Detect which cell encompasses the target text, then output its (x, y) center coordinate. 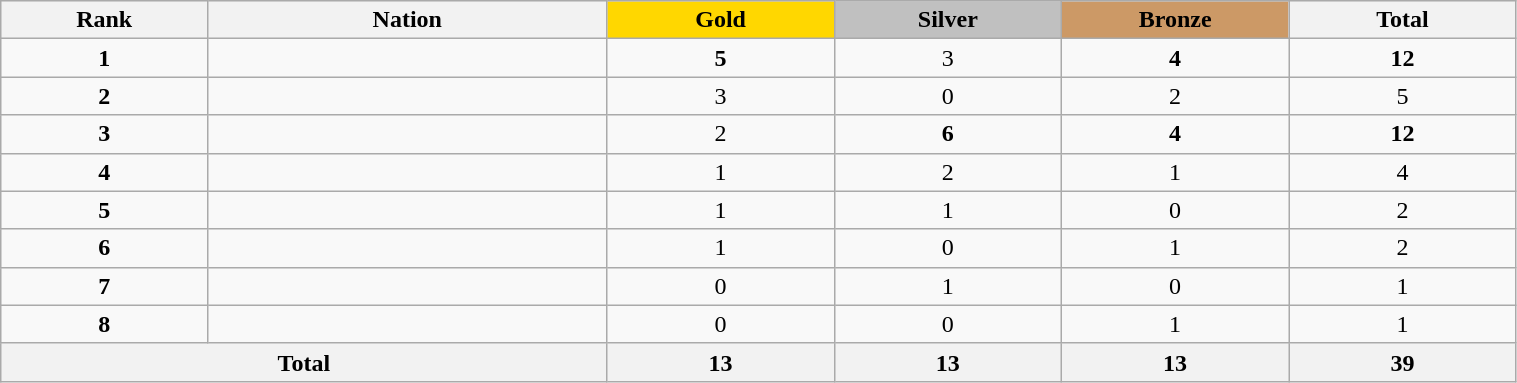
Silver (948, 20)
Gold (720, 20)
39 (1402, 362)
Rank (104, 20)
7 (104, 286)
8 (104, 324)
Nation (408, 20)
Bronze (1174, 20)
